For the text-containing cell, return its midpoint in [X, Y] coordinate format. 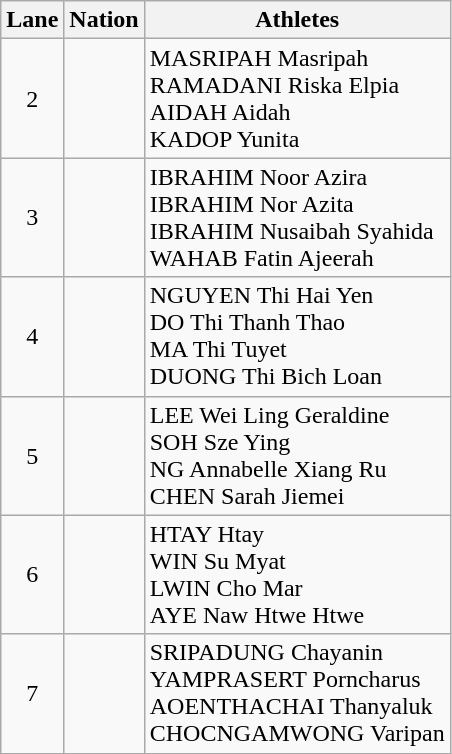
2 [32, 98]
7 [32, 694]
SRIPADUNG Chayanin YAMPRASERT Porncharus AOENTHACHAI Thanyaluk CHOCNGAMWONG Varipan [297, 694]
NGUYEN Thi Hai Yen DO Thi Thanh Thao MA Thi Tuyet DUONG Thi Bich Loan [297, 336]
Nation [104, 20]
Athletes [297, 20]
MASRIPAH Masripah RAMADANI Riska Elpia AIDAH Aidah KADOP Yunita [297, 98]
Lane [32, 20]
3 [32, 218]
6 [32, 574]
LEE Wei Ling Geraldine SOH Sze Ying NG Annabelle Xiang Ru CHEN Sarah Jiemei [297, 456]
IBRAHIM Noor Azira IBRAHIM Nor Azita IBRAHIM Nusaibah Syahida WAHAB Fatin Ajeerah [297, 218]
HTAY Htay WIN Su Myat LWIN Cho Mar AYE Naw Htwe Htwe [297, 574]
5 [32, 456]
4 [32, 336]
